Detect which cell encompasses the target text, then output its (x, y) center coordinate. 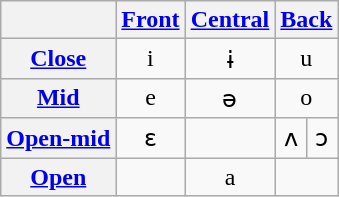
e (150, 98)
Close (58, 59)
o (306, 98)
Open-mid (58, 138)
a (230, 177)
ɛ (150, 138)
Central (230, 20)
ə (230, 98)
Mid (58, 98)
ɨ (230, 59)
i (150, 59)
ʌ (291, 138)
Back (306, 20)
Front (150, 20)
u (306, 59)
ɔ (322, 138)
Open (58, 177)
